Output the (x, y) coordinate of the center of the cell containing the given text.  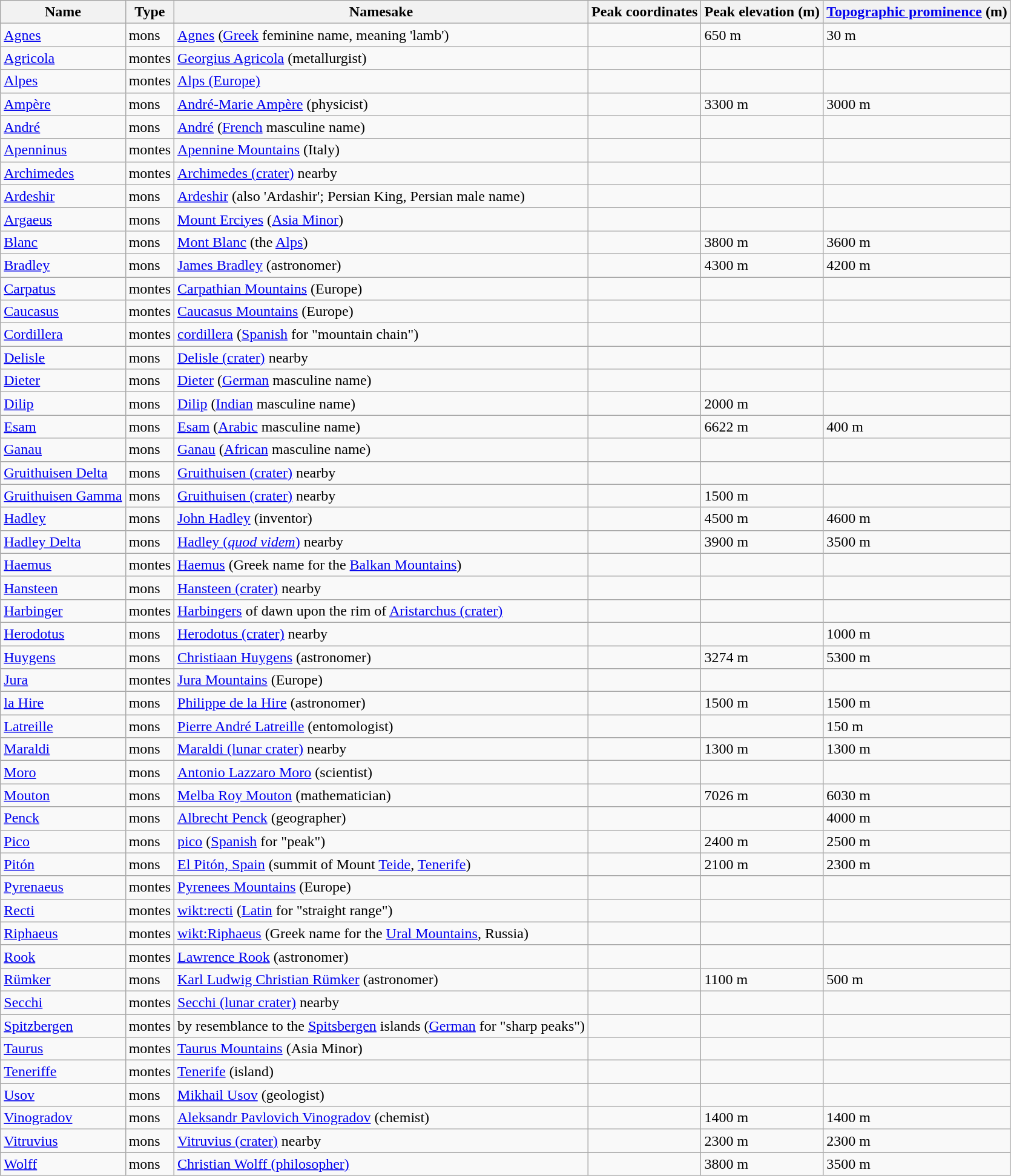
Hadley (63, 519)
Alpes (63, 81)
2100 m (762, 864)
Herodotus (63, 634)
Caucasus (63, 312)
Carpatus (63, 289)
4600 m (917, 519)
4000 m (917, 818)
Delisle (63, 358)
Agnes (63, 35)
André-Marie Ampère (physicist) (381, 104)
Argaeus (63, 219)
Tenerife (island) (381, 1072)
3600 m (917, 242)
by resemblance to the Spitsbergen islands (German for "sharp peaks") (381, 1026)
Pico (63, 841)
Maraldi (63, 749)
2500 m (917, 841)
Maraldi (lunar crater) nearby (381, 749)
la Hire (63, 703)
Rümker (63, 979)
2400 m (762, 841)
Wolff (63, 1164)
Agricola (63, 58)
Hansteen (crater) nearby (381, 588)
4200 m (917, 265)
wikt:recti (Latin for "straight range") (381, 910)
Apenninus (63, 150)
Alps (Europe) (381, 81)
James Bradley (astronomer) (381, 265)
30 m (917, 35)
Name (63, 12)
Latreille (63, 726)
Spitzbergen (63, 1026)
Hadley Delta (63, 542)
Cordillera (63, 335)
Esam (Arabic masculine name) (381, 427)
Ganau (African masculine name) (381, 450)
3000 m (917, 104)
Haemus (63, 565)
Agnes (Greek feminine name, meaning 'lamb') (381, 35)
Bradley (63, 265)
Georgius Agricola (metallurgist) (381, 58)
Mouton (63, 795)
Vitruvius (63, 1141)
pico (Spanish for "peak") (381, 841)
1100 m (762, 979)
Blanc (63, 242)
El Pitón, Spain (summit of Mount Teide, Tenerife) (381, 864)
6030 m (917, 795)
Delisle (crater) nearby (381, 358)
150 m (917, 726)
2000 m (762, 404)
André (French masculine name) (381, 127)
Harbinger (63, 611)
Pitón (63, 864)
Carpathian Mountains (Europe) (381, 289)
Philippe de la Hire (astronomer) (381, 703)
Dilip (Indian masculine name) (381, 404)
Type (150, 12)
Topographic prominence (m) (917, 12)
1000 m (917, 634)
7026 m (762, 795)
Aleksandr Pavlovich Vinogradov (chemist) (381, 1118)
Hansteen (63, 588)
Taurus Mountains (Asia Minor) (381, 1049)
wikt:Riphaeus (Greek name for the Ural Mountains, Russia) (381, 933)
Secchi (lunar crater) nearby (381, 1002)
André (63, 127)
Mount Erciyes (Asia Minor) (381, 219)
Peak coordinates (645, 12)
3900 m (762, 542)
Riphaeus (63, 933)
Peak elevation (m) (762, 12)
Ampère (63, 104)
6622 m (762, 427)
4300 m (762, 265)
Usov (63, 1095)
Harbingers of dawn upon the rim of Aristarchus (crater) (381, 611)
500 m (917, 979)
Apennine Mountains (Italy) (381, 150)
Moro (63, 772)
3274 m (762, 657)
Rook (63, 956)
Ardeshir (also 'Ardashir'; Persian King, Persian male name) (381, 196)
cordillera (Spanish for "mountain chain") (381, 335)
Recti (63, 910)
Mikhail Usov (geologist) (381, 1095)
Albrecht Penck (geographer) (381, 818)
Ganau (63, 450)
Archimedes (63, 173)
Hadley (quod videm) nearby (381, 542)
Melba Roy Mouton (mathematician) (381, 795)
John Hadley (inventor) (381, 519)
Huygens (63, 657)
Gruithuisen Gamma (63, 496)
Dieter (63, 381)
Dilip (63, 404)
Caucasus Mountains (Europe) (381, 312)
Pierre André Latreille (entomologist) (381, 726)
Penck (63, 818)
Ardeshir (63, 196)
Dieter (German masculine name) (381, 381)
Mont Blanc (the Alps) (381, 242)
Herodotus (crater) nearby (381, 634)
4500 m (762, 519)
Secchi (63, 1002)
Lawrence Rook (astronomer) (381, 956)
3300 m (762, 104)
Pyrenees Mountains (Europe) (381, 887)
Christiaan Huygens (astronomer) (381, 657)
Taurus (63, 1049)
Haemus (Greek name for the Balkan Mountains) (381, 565)
Christian Wolff (philosopher) (381, 1164)
400 m (917, 427)
Teneriffe (63, 1072)
Antonio Lazzaro Moro (scientist) (381, 772)
5300 m (917, 657)
Jura Mountains (Europe) (381, 680)
Karl Ludwig Christian Rümker (astronomer) (381, 979)
650 m (762, 35)
Gruithuisen Delta (63, 473)
Archimedes (crater) nearby (381, 173)
Jura (63, 680)
Vitruvius (crater) nearby (381, 1141)
Pyrenaeus (63, 887)
Vinogradov (63, 1118)
Namesake (381, 12)
Esam (63, 427)
